For the text-containing cell, return its midpoint in [x, y] coordinate format. 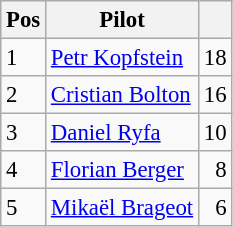
Florian Berger [122, 170]
2 [24, 95]
18 [214, 58]
10 [214, 133]
6 [214, 208]
4 [24, 170]
Daniel Ryfa [122, 133]
Petr Kopfstein [122, 58]
3 [24, 133]
Pos [24, 20]
1 [24, 58]
8 [214, 170]
16 [214, 95]
Pilot [122, 20]
Mikaël Brageot [122, 208]
Cristian Bolton [122, 95]
5 [24, 208]
